Extract the [x, y] coordinate from the center of the cell holding the provided text.  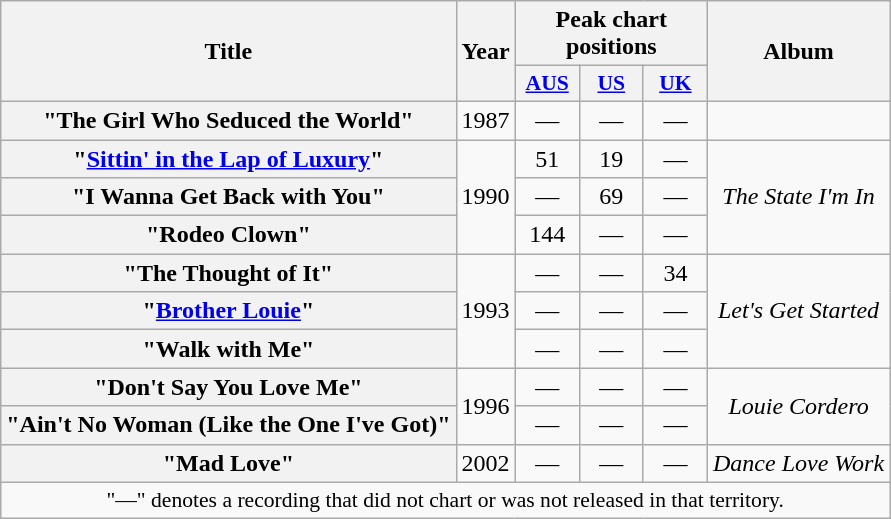
Peak chart positions [611, 34]
19 [611, 159]
"Sittin' in the Lap of Luxury" [228, 159]
"Walk with Me" [228, 349]
Dance Love Work [798, 463]
1993 [486, 311]
Let's Get Started [798, 311]
1990 [486, 197]
"Rodeo Clown" [228, 235]
"The Girl Who Seduced the World" [228, 120]
"Don't Say You Love Me" [228, 387]
UK [675, 84]
AUS [547, 84]
"I Wanna Get Back with You" [228, 197]
144 [547, 235]
"Mad Love" [228, 463]
Year [486, 52]
"Brother Louie" [228, 311]
"Ain't No Woman (Like the One I've Got)" [228, 425]
34 [675, 273]
"—" denotes a recording that did not chart or was not released in that territory. [446, 500]
1987 [486, 120]
69 [611, 197]
Title [228, 52]
Album [798, 52]
51 [547, 159]
Louie Cordero [798, 406]
US [611, 84]
The State I'm In [798, 197]
2002 [486, 463]
1996 [486, 406]
"The Thought of It" [228, 273]
